Find where the given text appears and provide that cell's center as [x, y] coordinate. 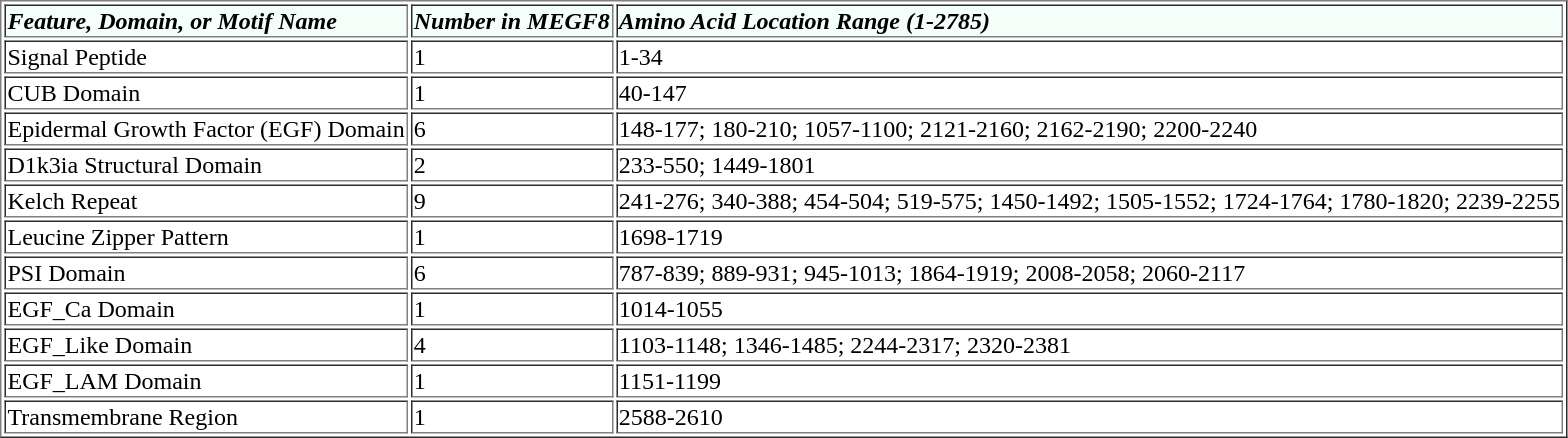
1103-1148; 1346-1485; 2244-2317; 2320-2381 [1090, 344]
9 [512, 200]
1151-1199 [1090, 380]
787-839; 889-931; 945-1013; 1864-1919; 2008-2058; 2060-2117 [1090, 272]
PSI Domain [206, 272]
1698-1719 [1090, 236]
Leucine Zipper Pattern [206, 236]
148-177; 180-210; 1057-1100; 2121-2160; 2162-2190; 2200-2240 [1090, 128]
EGF_Like Domain [206, 344]
Transmembrane Region [206, 416]
Kelch Repeat [206, 200]
Signal Peptide [206, 56]
Number in MEGF8 [512, 20]
4 [512, 344]
1-34 [1090, 56]
2 [512, 164]
Feature, Domain, or Motif Name [206, 20]
EGF_LAM Domain [206, 380]
233-550; 1449-1801 [1090, 164]
Amino Acid Location Range (1-2785) [1090, 20]
CUB Domain [206, 92]
1014-1055 [1090, 308]
2588-2610 [1090, 416]
EGF_Ca Domain [206, 308]
241-276; 340-388; 454-504; 519-575; 1450-1492; 1505-1552; 1724-1764; 1780-1820; 2239-2255 [1090, 200]
40-147 [1090, 92]
Epidermal Growth Factor (EGF) Domain [206, 128]
D1k3ia Structural Domain [206, 164]
